Pinpoint the cell where the given text exists, returning its (x, y) midpoint coordinate. 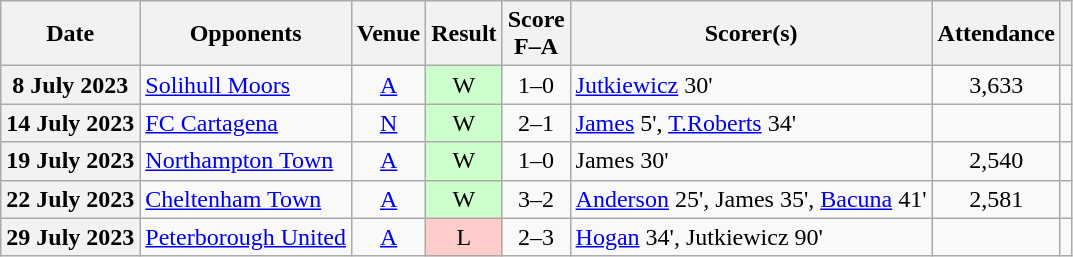
Anderson 25', James 35', Bacuna 41' (751, 199)
Venue (389, 34)
2,540 (996, 161)
14 July 2023 (70, 123)
Peterborough United (246, 237)
22 July 2023 (70, 199)
Hogan 34', Jutkiewicz 90' (751, 237)
Cheltenham Town (246, 199)
2–1 (536, 123)
Northampton Town (246, 161)
N (389, 123)
FC Cartagena (246, 123)
L (464, 237)
Opponents (246, 34)
29 July 2023 (70, 237)
ScoreF–A (536, 34)
19 July 2023 (70, 161)
2–3 (536, 237)
Date (70, 34)
3–2 (536, 199)
Scorer(s) (751, 34)
Jutkiewicz 30' (751, 85)
James 30' (751, 161)
Attendance (996, 34)
8 July 2023 (70, 85)
Solihull Moors (246, 85)
Result (464, 34)
James 5', T.Roberts 34' (751, 123)
2,581 (996, 199)
3,633 (996, 85)
